For the text-containing cell, return its midpoint in [X, Y] coordinate format. 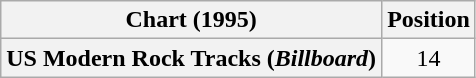
14 [429, 58]
US Modern Rock Tracks (Billboard) [192, 58]
Chart (1995) [192, 20]
Position [429, 20]
